Return (x, y) of the center of cell containing provided text 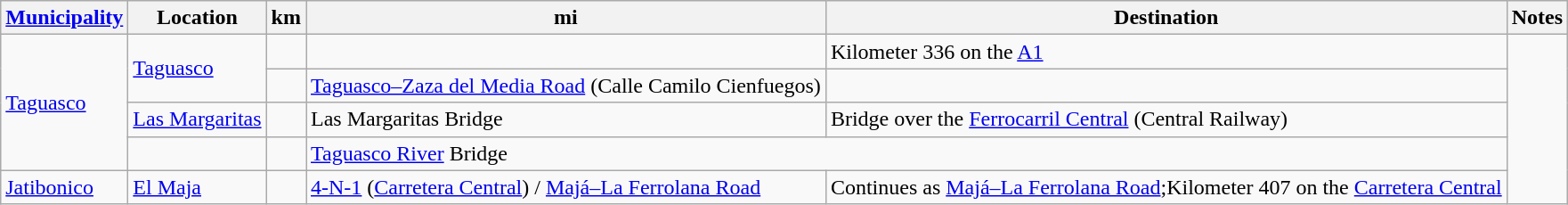
El Maja (198, 187)
Bridge over the Ferrocarril Central (Central Railway) (1166, 119)
km (286, 18)
Kilometer 336 on the A1 (1166, 52)
Destination (1166, 18)
Location (198, 18)
Taguasco–Zaza del Media Road (Calle Camilo Cienfuegos) (566, 86)
Continues as Majá–La Ferrolana Road;Kilometer 407 on the Carretera Central (1166, 187)
Municipality (64, 18)
Notes (1537, 18)
Las Margaritas (198, 119)
Taguasco River Bridge (906, 153)
mi (566, 18)
Las Margaritas Bridge (566, 119)
Jatibonico (64, 187)
4-N-1 (Carretera Central) / Majá–La Ferrolana Road (566, 187)
